Capture the cell that displays the provided text and extract its [x, y] central coordinate. 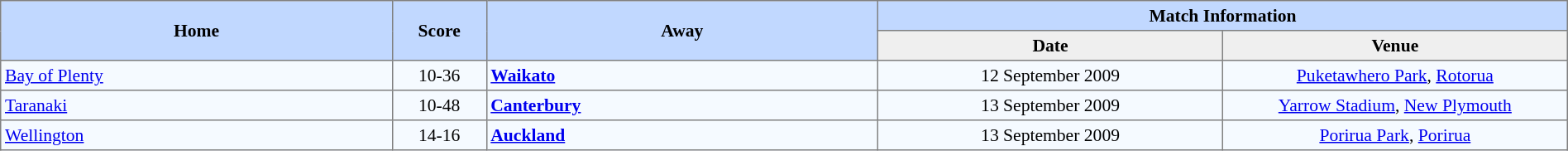
Date [1050, 46]
Score [439, 31]
Away [682, 31]
Venue [1394, 46]
Waikato [682, 75]
10-48 [439, 105]
Puketawhero Park, Rotorua [1394, 75]
12 September 2009 [1050, 75]
Porirua Park, Porirua [1394, 135]
Match Information [1223, 16]
Auckland [682, 135]
Taranaki [197, 105]
Yarrow Stadium, New Plymouth [1394, 105]
Canterbury [682, 105]
Wellington [197, 135]
14-16 [439, 135]
Bay of Plenty [197, 75]
10-36 [439, 75]
Home [197, 31]
